For the text-containing cell, return its midpoint in (x, y) coordinate format. 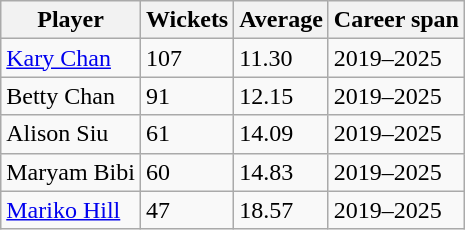
Wickets (186, 20)
61 (186, 134)
60 (186, 172)
107 (186, 58)
Kary Chan (71, 58)
Mariko Hill (71, 210)
Player (71, 20)
14.83 (282, 172)
Average (282, 20)
14.09 (282, 134)
Betty Chan (71, 96)
Alison Siu (71, 134)
Career span (396, 20)
47 (186, 210)
91 (186, 96)
Maryam Bibi (71, 172)
12.15 (282, 96)
11.30 (282, 58)
18.57 (282, 210)
